Search for the cell housing the specified text and yield its (X, Y) center coordinate. 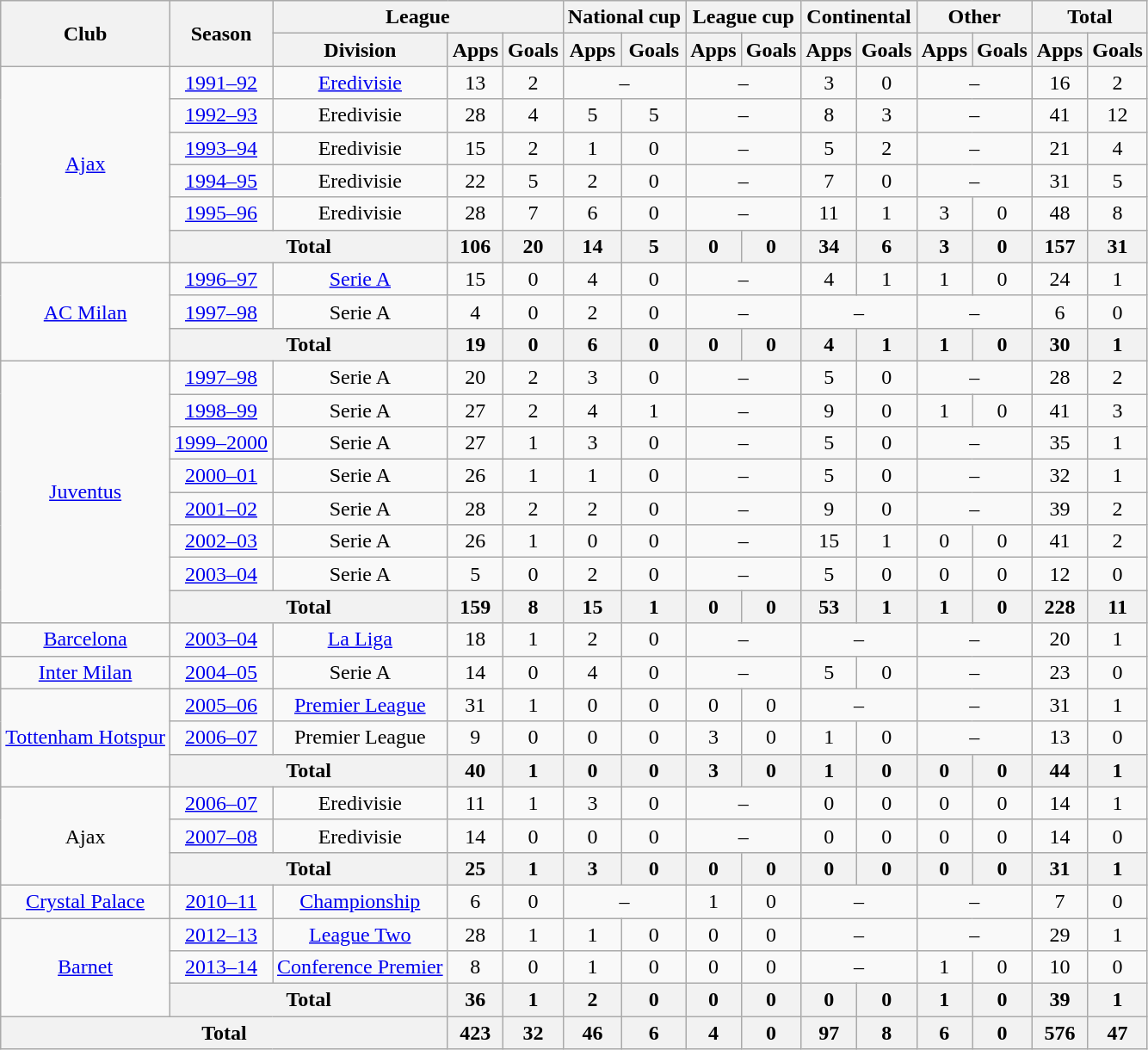
36 (475, 1000)
2013–14 (220, 967)
Conference Premier (360, 967)
29 (1059, 934)
1993–94 (220, 148)
2000–01 (220, 476)
League (417, 17)
25 (475, 868)
Tottenham Hotspur (86, 738)
1994–95 (220, 181)
19 (475, 344)
1999–2000 (220, 443)
Division (360, 50)
48 (1059, 213)
1992–93 (220, 115)
1995–96 (220, 213)
League cup (744, 17)
Season (220, 34)
34 (829, 246)
22 (475, 181)
97 (829, 1033)
Championship (360, 901)
157 (1059, 246)
Barcelona (86, 639)
10 (1059, 967)
40 (475, 770)
53 (829, 607)
2004–05 (220, 672)
2012–13 (220, 934)
18 (475, 639)
2002–03 (220, 541)
Barnet (86, 967)
Juventus (86, 491)
2005–06 (220, 705)
Other (974, 17)
21 (1059, 148)
24 (1059, 279)
Club (86, 34)
16 (1059, 83)
44 (1059, 770)
106 (475, 246)
2001–02 (220, 509)
47 (1118, 1033)
National cup (624, 17)
30 (1059, 344)
423 (475, 1033)
46 (592, 1033)
Continental (859, 17)
159 (475, 607)
Crystal Palace (86, 901)
35 (1059, 443)
League Two (360, 934)
AC Milan (86, 312)
Inter Milan (86, 672)
1991–92 (220, 83)
2010–11 (220, 901)
1996–97 (220, 279)
228 (1059, 607)
2007–08 (220, 836)
La Liga (360, 639)
1998–99 (220, 411)
576 (1059, 1033)
23 (1059, 672)
